Find where the given text appears and provide that cell's center as (x, y) coordinate. 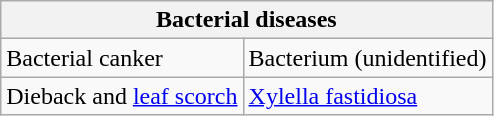
Bacterial canker (122, 58)
Bacterium (unidentified) (368, 58)
Xylella fastidiosa (368, 96)
Dieback and leaf scorch (122, 96)
Bacterial diseases (246, 20)
